Return (x, y) of the center of cell containing provided text 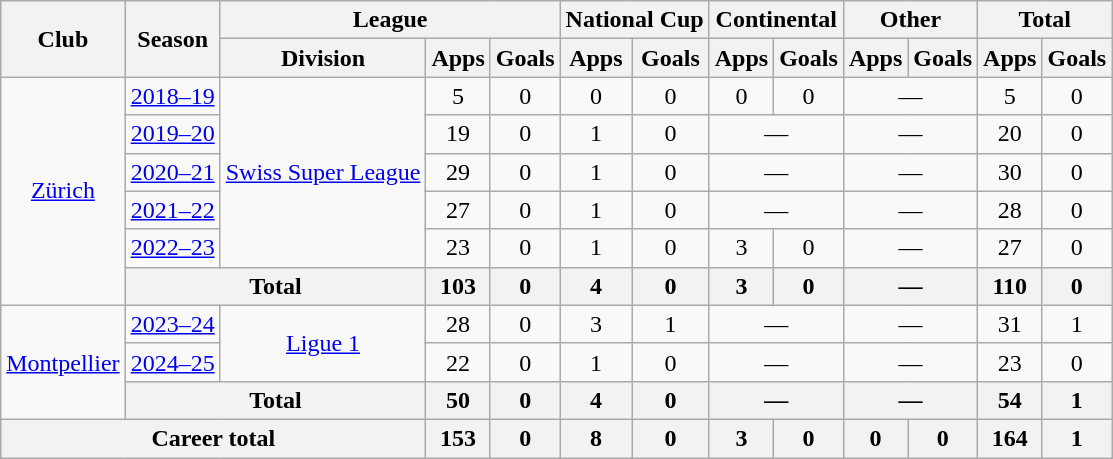
Division (323, 58)
110 (1010, 286)
Continental (776, 20)
22 (458, 362)
31 (1010, 324)
2022–23 (172, 248)
50 (458, 400)
2020–21 (172, 172)
2018–19 (172, 96)
2019–20 (172, 134)
29 (458, 172)
2024–25 (172, 362)
8 (596, 438)
Club (63, 39)
Career total (214, 438)
National Cup (634, 20)
Ligue 1 (323, 343)
54 (1010, 400)
30 (1010, 172)
League (390, 20)
19 (458, 134)
153 (458, 438)
20 (1010, 134)
164 (1010, 438)
103 (458, 286)
Montpellier (63, 362)
2021–22 (172, 210)
2023–24 (172, 324)
Season (172, 39)
Other (910, 20)
Zürich (63, 191)
Swiss Super League (323, 172)
